Find where the given text appears and provide that cell's center as (X, Y) coordinate. 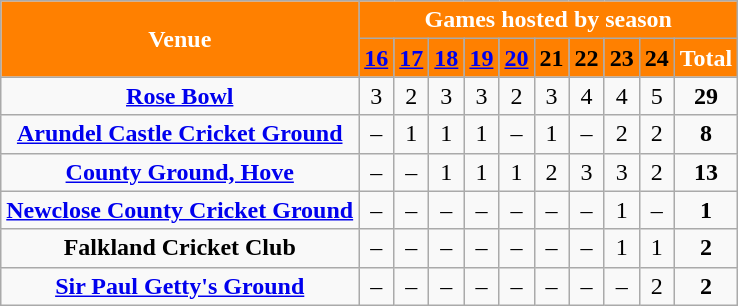
8 (706, 134)
Rose Bowl (180, 96)
Arundel Castle Cricket Ground (180, 134)
Games hosted by season (548, 20)
Newclose County Cricket Ground (180, 210)
23 (622, 58)
Venue (180, 39)
13 (706, 172)
County Ground, Hove (180, 172)
18 (446, 58)
Total (706, 58)
16 (376, 58)
29 (706, 96)
22 (586, 58)
Falkland Cricket Club (180, 248)
24 (656, 58)
21 (552, 58)
5 (656, 96)
20 (516, 58)
Sir Paul Getty's Ground (180, 286)
17 (412, 58)
19 (482, 58)
